Scan for the cell matching the given text and deliver its (X, Y) coordinate at center. 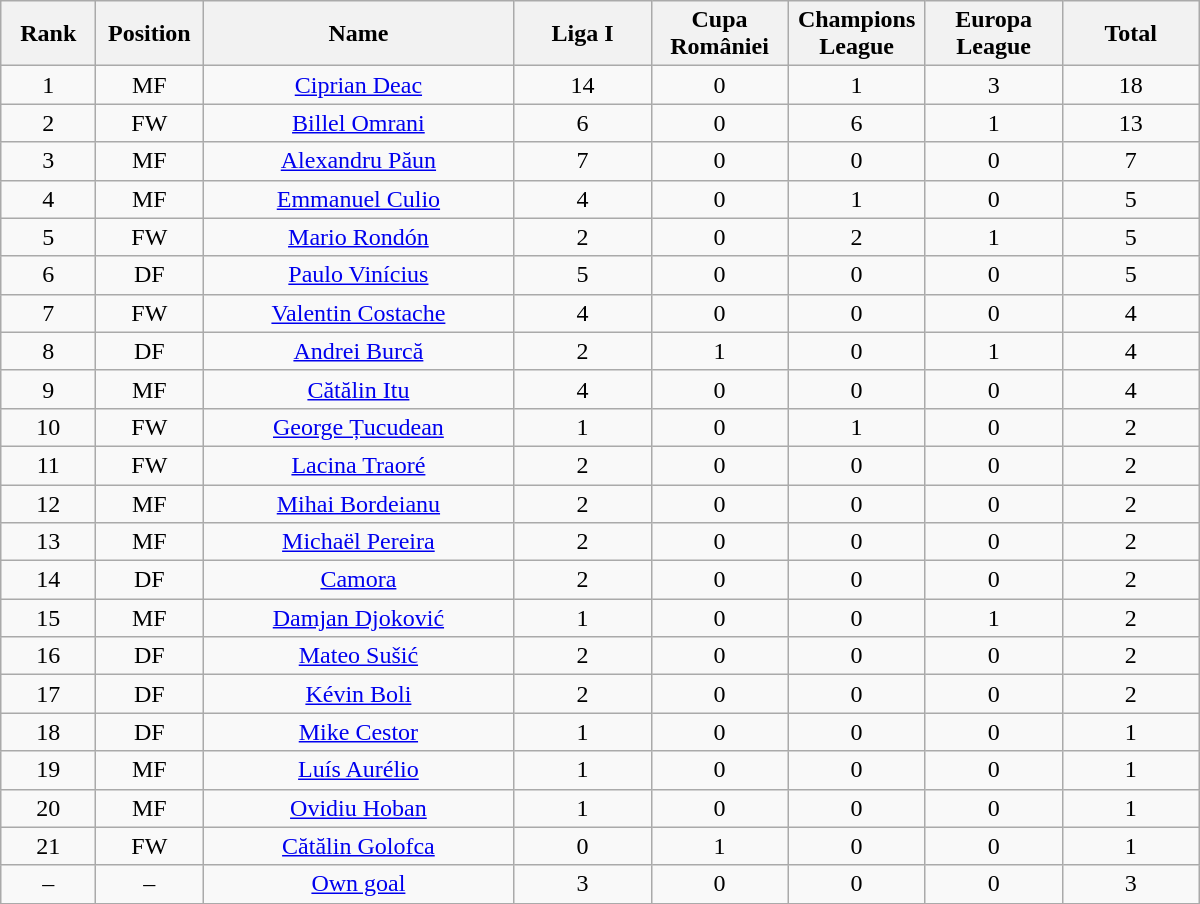
Billel Omrani (358, 123)
9 (48, 389)
Mike Cestor (358, 732)
Cupa României (720, 34)
11 (48, 465)
Rank (48, 34)
Paulo Vinícius (358, 275)
Lacina Traoré (358, 465)
Liga I (582, 34)
Champions League (856, 34)
Michaël Pereira (358, 542)
12 (48, 503)
George Țucudean (358, 427)
17 (48, 694)
21 (48, 846)
Cătălin Golofca (358, 846)
Mateo Sušić (358, 656)
20 (48, 808)
10 (48, 427)
Name (358, 34)
Luís Aurélio (358, 770)
Andrei Burcă (358, 351)
Position (150, 34)
19 (48, 770)
Europa League (994, 34)
Ciprian Deac (358, 85)
Alexandru Păun (358, 161)
8 (48, 351)
Ovidiu Hoban (358, 808)
15 (48, 618)
Kévin Boli (358, 694)
Mario Rondón (358, 237)
Cătălin Itu (358, 389)
Camora (358, 580)
Total (1130, 34)
Valentin Costache (358, 313)
16 (48, 656)
Own goal (358, 884)
Mihai Bordeianu (358, 503)
Damjan Djoković (358, 618)
Emmanuel Culio (358, 199)
